Return (x, y) of the center of cell containing provided text 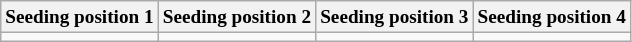
Seeding position 1 (80, 17)
Seeding position 2 (236, 17)
Seeding position 4 (552, 17)
Seeding position 3 (394, 17)
